Detect which cell encompasses the target text, then output its [x, y] center coordinate. 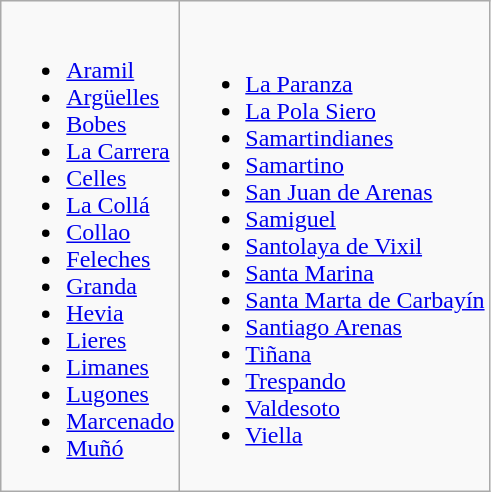
AramilArgüellesBobesLa CarreraCellesLa ColláCollaoFelechesGrandaHeviaLieresLimanesLugonesMarcenadoMuñó [90, 246]
